Detect which cell encompasses the target text, then output its (x, y) center coordinate. 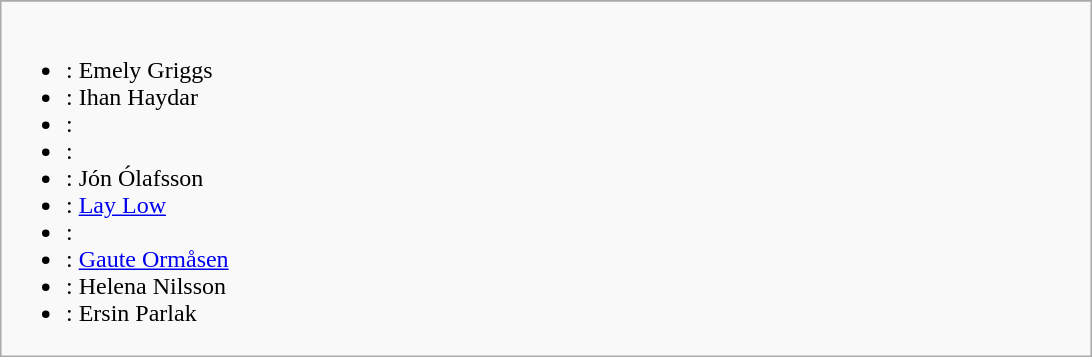
: Emely Griggs: Ihan Haydar: : : Jón Ólafsson: Lay Low: : Gaute Ormåsen: Helena Nilsson: Ersin Parlak (546, 179)
